Output the (X, Y) coordinate of the center of the cell containing the given text.  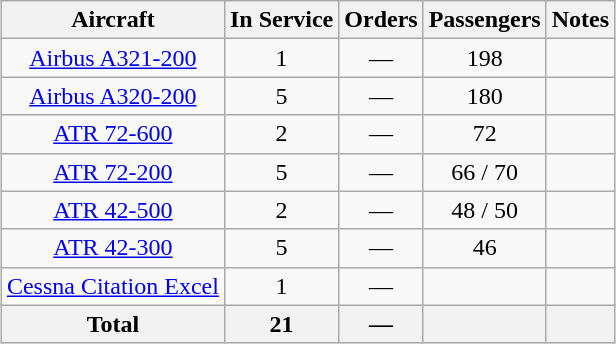
Cessna Citation Excel (112, 286)
ATR 42-500 (112, 210)
198 (484, 58)
Passengers (484, 20)
180 (484, 96)
21 (281, 324)
Airbus A321-200 (112, 58)
ATR 72-200 (112, 172)
Total (112, 324)
Aircraft (112, 20)
ATR 72-600 (112, 134)
Airbus A320-200 (112, 96)
ATR 42-300 (112, 248)
48 / 50 (484, 210)
46 (484, 248)
In Service (281, 20)
72 (484, 134)
Notes (580, 20)
66 / 70 (484, 172)
Orders (381, 20)
